Determine the (X, Y) coordinate at the center of the cell enclosing the given text.  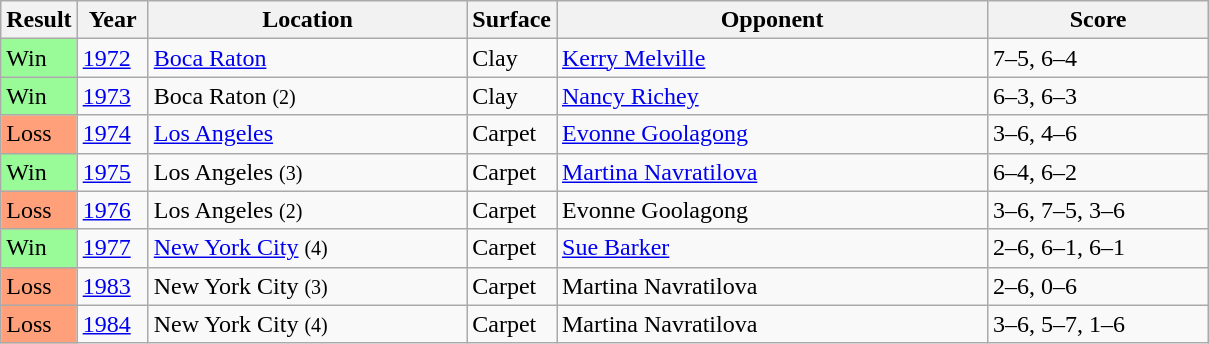
6–3, 6–3 (1098, 96)
1975 (112, 172)
Boca Raton (308, 58)
3–6, 4–6 (1098, 134)
Sue Barker (772, 248)
New York City (3) (308, 286)
2–6, 6–1, 6–1 (1098, 248)
3–6, 7–5, 3–6 (1098, 210)
1972 (112, 58)
1977 (112, 248)
Location (308, 20)
1976 (112, 210)
6–4, 6–2 (1098, 172)
Year (112, 20)
1973 (112, 96)
1983 (112, 286)
Result (39, 20)
Score (1098, 20)
Kerry Melville (772, 58)
1984 (112, 324)
7–5, 6–4 (1098, 58)
2–6, 0–6 (1098, 286)
Surface (512, 20)
Nancy Richey (772, 96)
Los Angeles (3) (308, 172)
Los Angeles (308, 134)
Los Angeles (2) (308, 210)
Boca Raton (2) (308, 96)
Opponent (772, 20)
1974 (112, 134)
3–6, 5–7, 1–6 (1098, 324)
